Identify which cell holds the provided text, then report its (x, y) central coordinate. 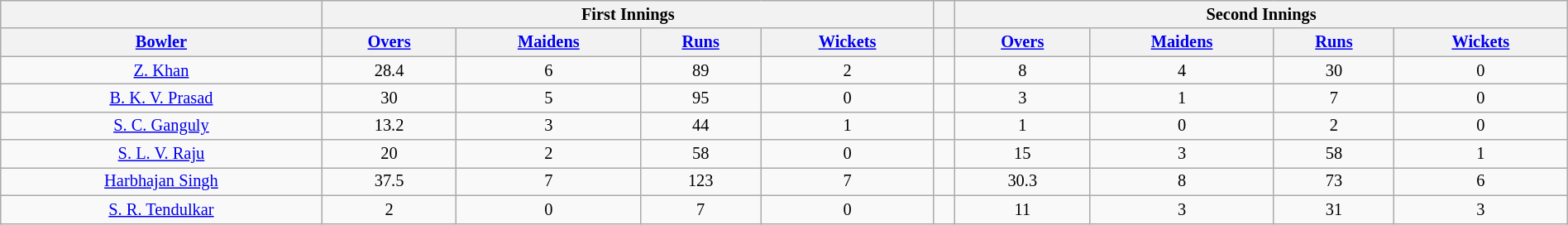
31 (1333, 209)
123 (701, 181)
Harbhajan Singh (161, 181)
First Innings (628, 14)
5 (549, 98)
11 (1022, 209)
37.5 (389, 181)
15 (1022, 154)
20 (389, 154)
95 (701, 98)
Z. Khan (161, 70)
89 (701, 70)
13.2 (389, 126)
Bowler (161, 42)
73 (1333, 181)
B. K. V. Prasad (161, 98)
44 (701, 126)
30.3 (1022, 181)
28.4 (389, 70)
4 (1183, 70)
S. C. Ganguly (161, 126)
Second Innings (1261, 14)
S. L. V. Raju (161, 154)
S. R. Tendulkar (161, 209)
